For the text-containing cell, return its midpoint in (X, Y) coordinate format. 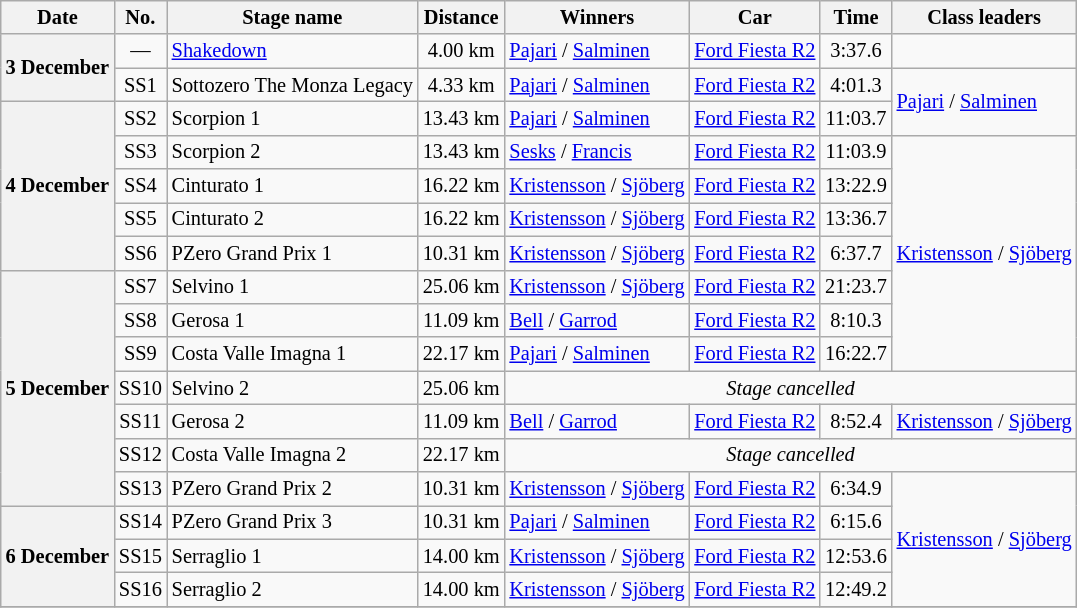
PZero Grand Prix 1 (292, 253)
SS15 (140, 556)
SS7 (140, 287)
4.33 km (462, 85)
SS3 (140, 152)
4 December (58, 185)
16:22.7 (856, 354)
5 December (58, 388)
6:34.9 (856, 489)
SS8 (140, 320)
12:53.6 (856, 556)
Selvino 1 (292, 287)
SS16 (140, 589)
Cinturato 1 (292, 186)
3:37.6 (856, 51)
Gerosa 2 (292, 421)
— (140, 51)
SS11 (140, 421)
SS2 (140, 118)
SS9 (140, 354)
Costa Valle Imagna 2 (292, 455)
SS1 (140, 85)
6:15.6 (856, 522)
Stage name (292, 17)
Serraglio 1 (292, 556)
Time (856, 17)
Class leaders (984, 17)
4:01.3 (856, 85)
SS12 (140, 455)
SS4 (140, 186)
Scorpion 2 (292, 152)
12:49.2 (856, 589)
SS13 (140, 489)
Car (754, 17)
Date (58, 17)
13:22.9 (856, 186)
PZero Grand Prix 2 (292, 489)
Sesks / Francis (598, 152)
Winners (598, 17)
6:37.7 (856, 253)
21:23.7 (856, 287)
Scorpion 1 (292, 118)
Distance (462, 17)
11:03.9 (856, 152)
3 December (58, 68)
4.00 km (462, 51)
Sottozero The Monza Legacy (292, 85)
8:52.4 (856, 421)
SS5 (140, 219)
SS14 (140, 522)
PZero Grand Prix 3 (292, 522)
Serraglio 2 (292, 589)
Costa Valle Imagna 1 (292, 354)
SS10 (140, 388)
6 December (58, 556)
Gerosa 1 (292, 320)
Shakedown (292, 51)
8:10.3 (856, 320)
Selvino 2 (292, 388)
Cinturato 2 (292, 219)
13:36.7 (856, 219)
No. (140, 17)
SS6 (140, 253)
11:03.7 (856, 118)
